Return [X, Y] of the center of cell containing provided text 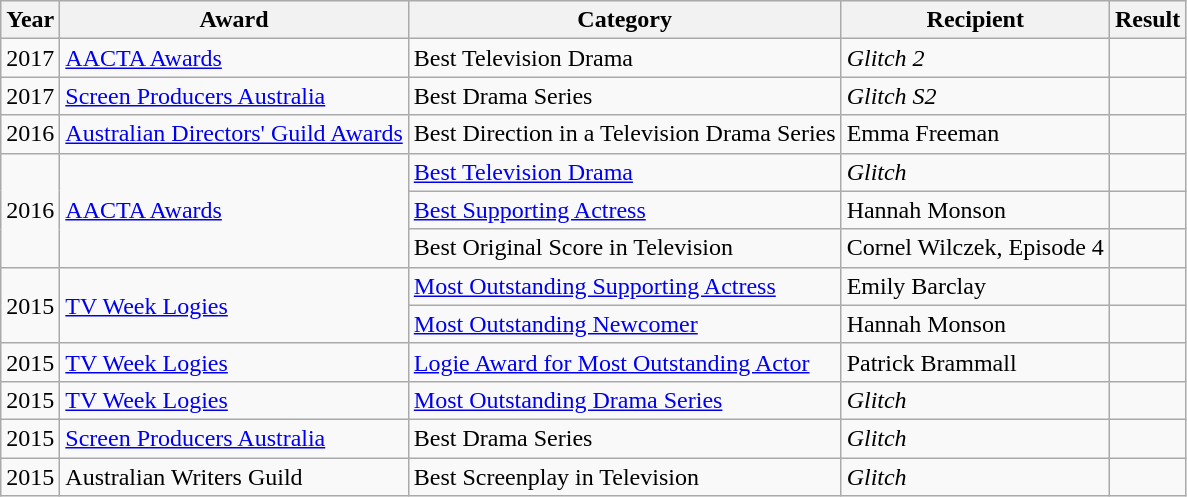
Cornel Wilczek, Episode 4 [975, 248]
Recipient [975, 20]
Year [30, 20]
Most Outstanding Newcomer [624, 324]
Patrick Brammall [975, 362]
Best Supporting Actress [624, 210]
Australian Writers Guild [234, 477]
Logie Award for Most Outstanding Actor [624, 362]
Emily Barclay [975, 286]
Most Outstanding Supporting Actress [624, 286]
Emma Freeman [975, 134]
Glitch 2 [975, 58]
Australian Directors' Guild Awards [234, 134]
Category [624, 20]
Best Original Score in Television [624, 248]
Glitch S2 [975, 96]
Award [234, 20]
Most Outstanding Drama Series [624, 400]
Best Direction in a Television Drama Series [624, 134]
Result [1147, 20]
Best Screenplay in Television [624, 477]
